Extract the (x, y) coordinate from the center of the cell holding the provided text.  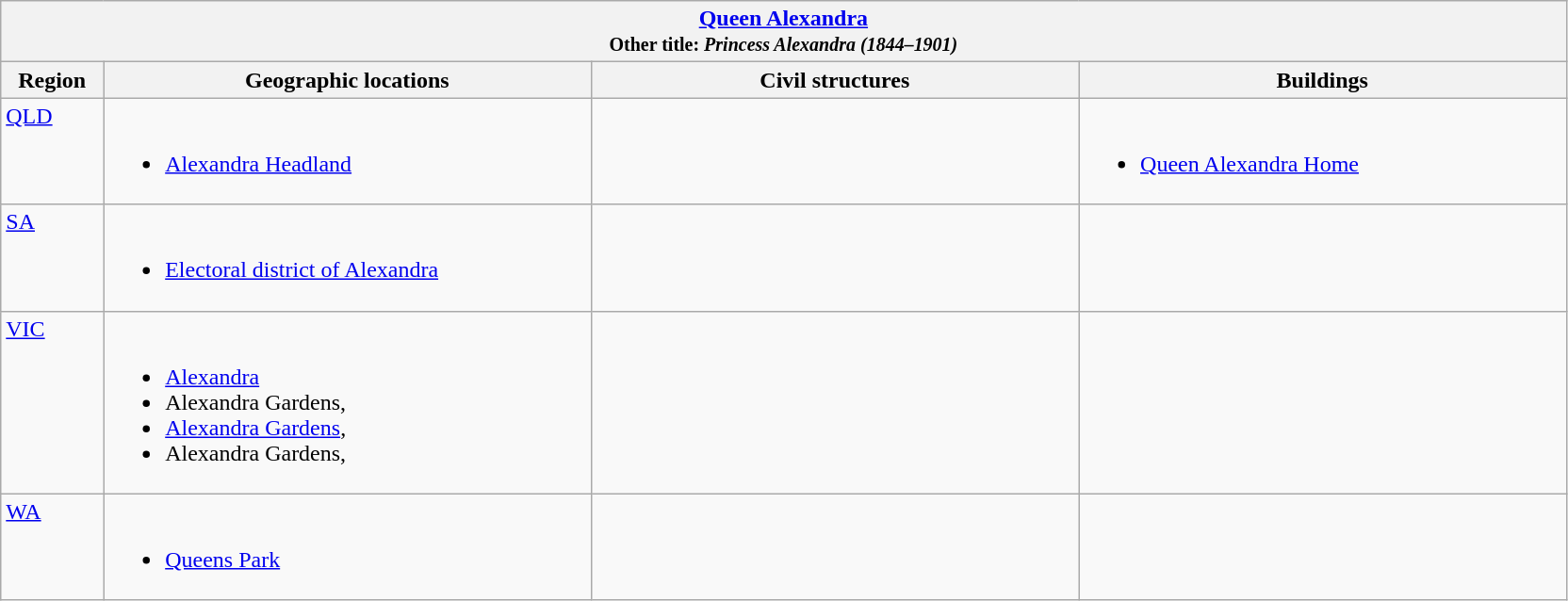
SA (53, 258)
Electoral district of Alexandra (347, 258)
VIC (53, 402)
Alexandra Headland (347, 151)
Civil structures (835, 80)
Queens Park (347, 546)
Region (53, 80)
Buildings (1323, 80)
Queen AlexandraOther title: Princess Alexandra (1844–1901) (784, 32)
Queen Alexandra Home (1323, 151)
Geographic locations (347, 80)
QLD (53, 151)
AlexandraAlexandra Gardens, Alexandra Gardens, Alexandra Gardens, (347, 402)
WA (53, 546)
